Capture the cell that displays the provided text and extract its (x, y) central coordinate. 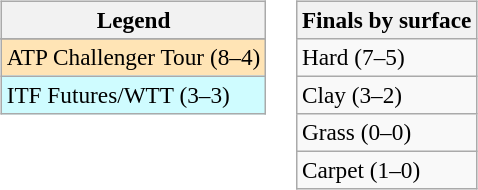
Grass (0–0) (387, 133)
Finals by surface (387, 20)
ITF Futures/WTT (3–3) (133, 95)
Clay (3–2) (387, 95)
Hard (7–5) (387, 57)
Legend (133, 20)
ATP Challenger Tour (8–4) (133, 57)
Carpet (1–0) (387, 171)
